Search for the cell housing the specified text and yield its [X, Y] center coordinate. 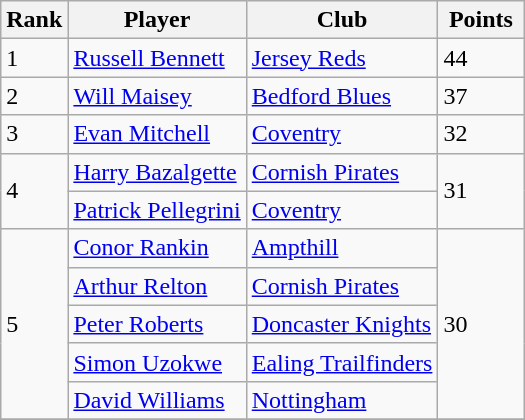
Russell Bennett [157, 58]
44 [481, 58]
Peter Roberts [157, 324]
Harry Bazalgette [157, 172]
Club [342, 20]
2 [34, 96]
31 [481, 191]
1 [34, 58]
Simon Uzokwe [157, 362]
30 [481, 324]
Ampthill [342, 248]
Patrick Pellegrini [157, 210]
5 [34, 324]
Evan Mitchell [157, 134]
Arthur Relton [157, 286]
32 [481, 134]
David Williams [157, 400]
Bedford Blues [342, 96]
Rank [34, 20]
37 [481, 96]
Conor Rankin [157, 248]
Doncaster Knights [342, 324]
Will Maisey [157, 96]
Jersey Reds [342, 58]
4 [34, 191]
Ealing Trailfinders [342, 362]
Points [481, 20]
Nottingham [342, 400]
3 [34, 134]
Player [157, 20]
